Search for the cell housing the specified text and yield its (x, y) center coordinate. 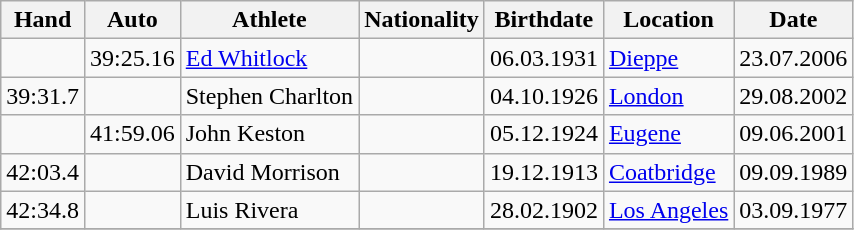
Date (794, 20)
06.03.1931 (544, 58)
Los Angeles (668, 210)
42:03.4 (43, 172)
Hand (43, 20)
09.06.2001 (794, 134)
David Morrison (269, 172)
29.08.2002 (794, 96)
05.12.1924 (544, 134)
28.02.1902 (544, 210)
Stephen Charlton (269, 96)
04.10.1926 (544, 96)
41:59.06 (132, 134)
Location (668, 20)
John Keston (269, 134)
09.09.1989 (794, 172)
Nationality (422, 20)
Ed Whitlock (269, 58)
39:31.7 (43, 96)
Athlete (269, 20)
23.07.2006 (794, 58)
Birthdate (544, 20)
Luis Rivera (269, 210)
42:34.8 (43, 210)
39:25.16 (132, 58)
19.12.1913 (544, 172)
Auto (132, 20)
03.09.1977 (794, 210)
Coatbridge (668, 172)
London (668, 96)
Eugene (668, 134)
Dieppe (668, 58)
